Provide the [x, y] coordinate of the cell's center where the given text is located.  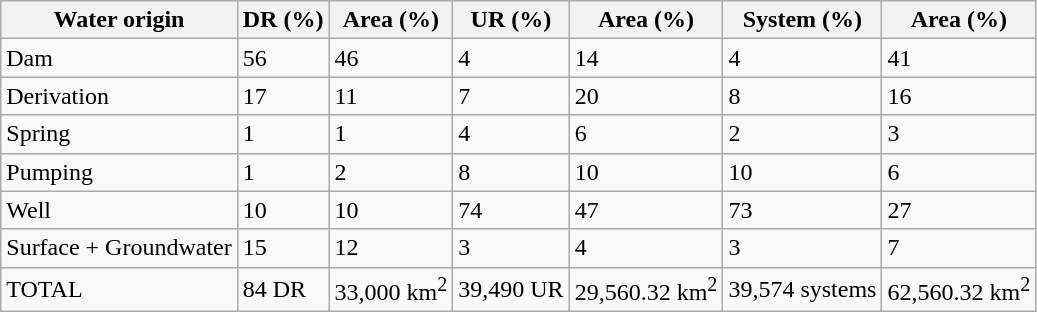
DR (%) [283, 20]
27 [959, 210]
15 [283, 248]
84 DR [283, 290]
Derivation [120, 96]
33,000 km2 [391, 290]
20 [646, 96]
73 [802, 210]
Spring [120, 134]
TOTAL [120, 290]
Well [120, 210]
62,560.32 km2 [959, 290]
Dam [120, 58]
74 [511, 210]
Pumping [120, 172]
56 [283, 58]
Surface + Groundwater [120, 248]
46 [391, 58]
39,490 UR [511, 290]
12 [391, 248]
11 [391, 96]
29,560.32 km2 [646, 290]
System (%) [802, 20]
47 [646, 210]
Water origin [120, 20]
14 [646, 58]
17 [283, 96]
41 [959, 58]
UR (%) [511, 20]
39,574 systems [802, 290]
16 [959, 96]
